Provide the (x, y) coordinate of the cell's center where the given text is located.  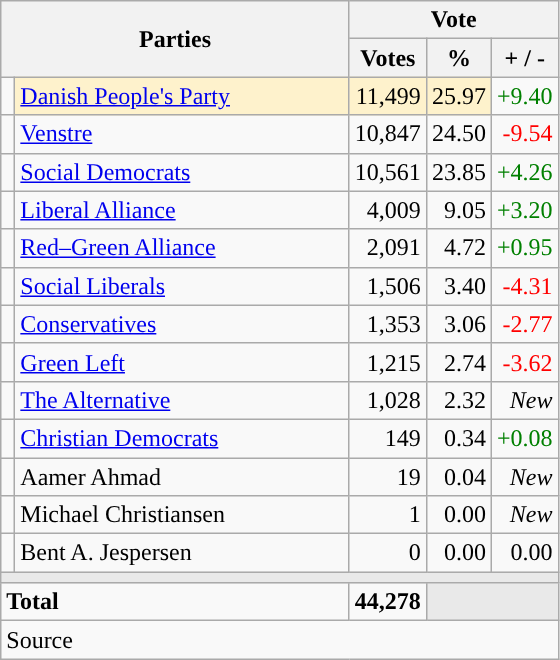
10,561 (388, 172)
1,215 (388, 362)
10,847 (388, 134)
2.32 (458, 400)
Red–Green Alliance (182, 248)
-4.31 (524, 286)
0 (388, 553)
2,091 (388, 248)
-9.54 (524, 134)
Aamer Ahmad (182, 477)
1,353 (388, 324)
1,028 (388, 400)
0.04 (458, 477)
2.74 (458, 362)
Danish People's Party (182, 96)
Bent A. Jespersen (182, 553)
Vote (454, 20)
+4.26 (524, 172)
-2.77 (524, 324)
1,506 (388, 286)
3.06 (458, 324)
4.72 (458, 248)
1 (388, 515)
Social Democrats (182, 172)
Source (280, 640)
3.40 (458, 286)
44,278 (388, 602)
4,009 (388, 210)
23.85 (458, 172)
25.97 (458, 96)
+ / - (524, 58)
Votes (388, 58)
Liberal Alliance (182, 210)
+9.40 (524, 96)
Social Liberals (182, 286)
Green Left (182, 362)
Conservatives (182, 324)
+0.08 (524, 438)
Christian Democrats (182, 438)
149 (388, 438)
9.05 (458, 210)
0.34 (458, 438)
Parties (176, 39)
+3.20 (524, 210)
The Alternative (182, 400)
+0.95 (524, 248)
19 (388, 477)
-3.62 (524, 362)
% (458, 58)
Michael Christiansen (182, 515)
Total (176, 602)
11,499 (388, 96)
Venstre (182, 134)
24.50 (458, 134)
